Return [X, Y] of the center of cell containing provided text 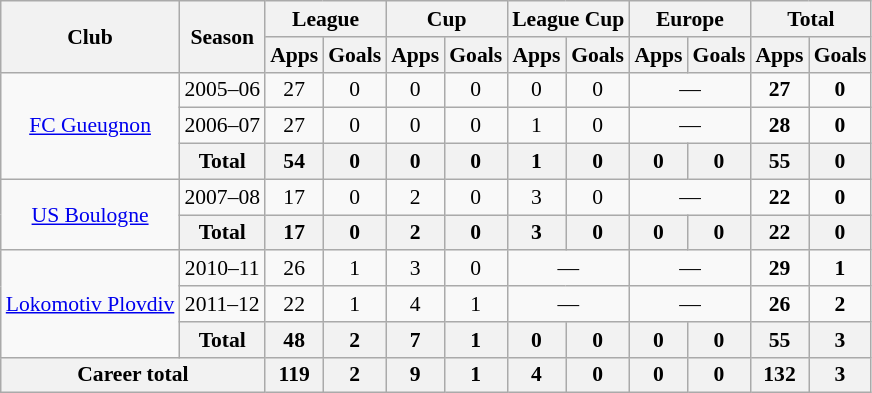
2010–11 [222, 269]
Career total [133, 375]
Lokomotiv Plovdiv [90, 304]
2005–06 [222, 90]
9 [415, 375]
League Cup [568, 19]
119 [294, 375]
2007–08 [222, 197]
US Boulogne [90, 214]
Europe [690, 19]
2006–07 [222, 126]
Season [222, 36]
54 [294, 162]
Club [90, 36]
Cup [446, 19]
FC Gueugnon [90, 126]
132 [779, 375]
7 [415, 340]
2011–12 [222, 304]
League [326, 19]
28 [779, 126]
29 [779, 269]
48 [294, 340]
